From the cell containing the given text, extract its center point as [X, Y] coordinate. 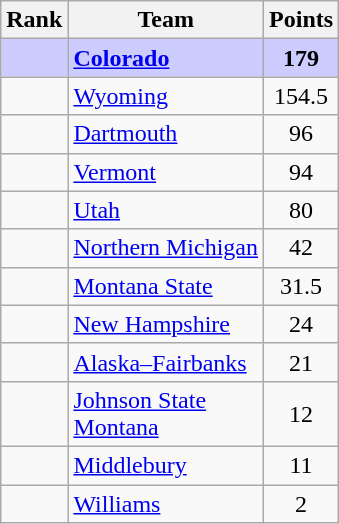
Middlebury [166, 465]
Northern Michigan [166, 248]
24 [302, 324]
Colorado [166, 58]
96 [302, 134]
21 [302, 362]
94 [302, 172]
Montana State [166, 286]
New Hampshire [166, 324]
Wyoming [166, 96]
2 [302, 503]
179 [302, 58]
80 [302, 210]
Alaska–Fairbanks [166, 362]
Rank [34, 20]
11 [302, 465]
Team [166, 20]
Points [302, 20]
Dartmouth [166, 134]
12 [302, 414]
Williams [166, 503]
Johnson StateMontana [166, 414]
154.5 [302, 96]
42 [302, 248]
Vermont [166, 172]
31.5 [302, 286]
Utah [166, 210]
